For the text-containing cell, return its midpoint in (X, Y) coordinate format. 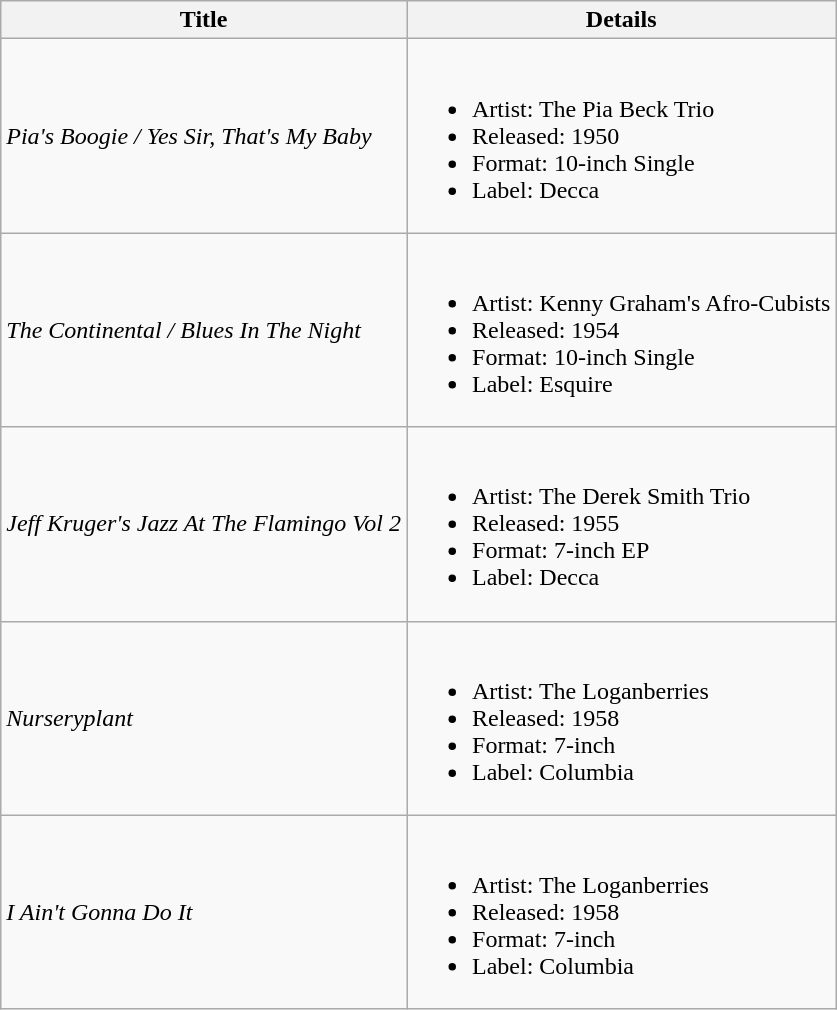
Pia's Boogie / Yes Sir, That's My Baby (204, 136)
Jeff Kruger's Jazz At The Flamingo Vol 2 (204, 524)
The Continental / Blues In The Night (204, 330)
Nurseryplant (204, 718)
Artist: Kenny Graham's Afro-CubistsReleased: 1954Format: 10-inch SingleLabel: Esquire (620, 330)
Artist: The Derek Smith TrioReleased: 1955Format: 7-inch EPLabel: Decca (620, 524)
Details (620, 20)
I Ain't Gonna Do It (204, 912)
Title (204, 20)
Artist: The Pia Beck TrioReleased: 1950Format: 10-inch SingleLabel: Decca (620, 136)
